Return (X, Y) of the center of cell containing provided text 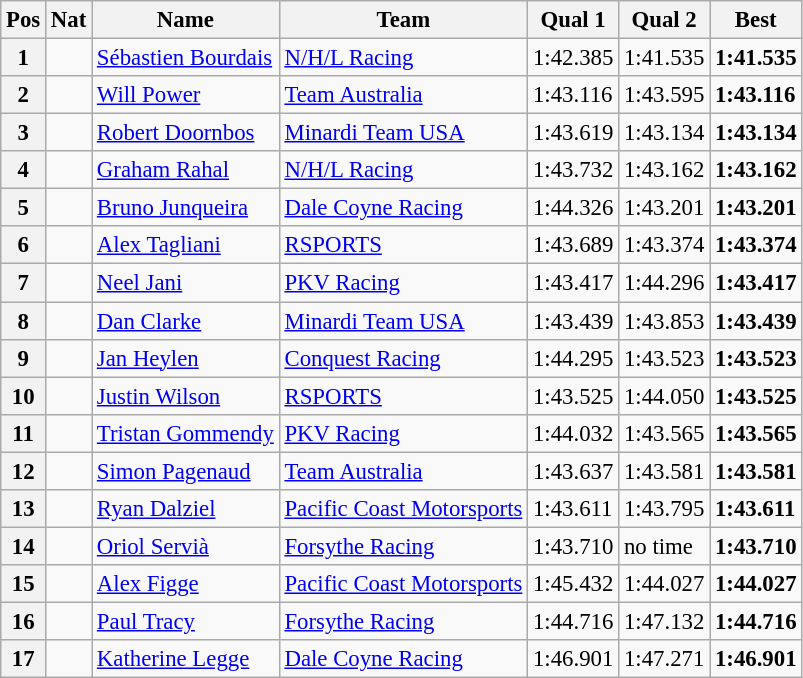
Robert Doornbos (186, 133)
Best (756, 20)
Will Power (186, 95)
14 (24, 546)
Alex Tagliani (186, 245)
Oriol Servià (186, 546)
1:43.595 (664, 95)
Simon Pagenaud (186, 471)
Nat (69, 20)
Justin Wilson (186, 396)
Neel Jani (186, 283)
Team (404, 20)
1:44.296 (664, 283)
Name (186, 20)
3 (24, 133)
1:43.795 (664, 509)
12 (24, 471)
Graham Rahal (186, 170)
Pos (24, 20)
Qual 2 (664, 20)
Conquest Racing (404, 358)
Paul Tracy (186, 621)
8 (24, 321)
no time (664, 546)
1:43.853 (664, 321)
1:44.032 (574, 433)
1 (24, 58)
Sébastien Bourdais (186, 58)
1:47.132 (664, 621)
Bruno Junqueira (186, 208)
Jan Heylen (186, 358)
1:43.732 (574, 170)
Ryan Dalziel (186, 509)
16 (24, 621)
1:44.326 (574, 208)
1:43.619 (574, 133)
11 (24, 433)
Tristan Gommendy (186, 433)
1:42.385 (574, 58)
1:45.432 (574, 584)
17 (24, 659)
Alex Figge (186, 584)
2 (24, 95)
10 (24, 396)
Dan Clarke (186, 321)
1:44.295 (574, 358)
6 (24, 245)
13 (24, 509)
1:43.637 (574, 471)
Katherine Legge (186, 659)
5 (24, 208)
1:47.271 (664, 659)
9 (24, 358)
1:44.050 (664, 396)
15 (24, 584)
4 (24, 170)
1:43.689 (574, 245)
7 (24, 283)
Qual 1 (574, 20)
